Search for the cell housing the specified text and yield its (X, Y) center coordinate. 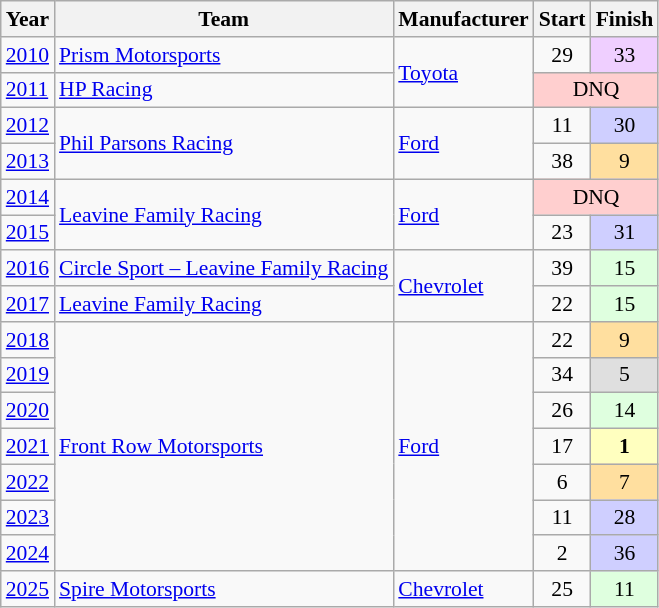
Prism Motorsports (224, 55)
Start (562, 19)
2024 (28, 554)
1 (625, 447)
Front Row Motorsports (224, 446)
2025 (28, 589)
2014 (28, 197)
2023 (28, 518)
34 (562, 375)
2021 (28, 447)
Toyota (463, 72)
29 (562, 55)
2018 (28, 340)
Year (28, 19)
17 (562, 447)
Circle Sport – Leavine Family Racing (224, 269)
Manufacturer (463, 19)
28 (625, 518)
23 (562, 233)
26 (562, 411)
33 (625, 55)
Team (224, 19)
Spire Motorsports (224, 589)
2015 (28, 233)
31 (625, 233)
2019 (28, 375)
Finish (625, 19)
Phil Parsons Racing (224, 144)
2017 (28, 304)
2022 (28, 482)
7 (625, 482)
38 (562, 162)
5 (625, 375)
14 (625, 411)
25 (562, 589)
2010 (28, 55)
2011 (28, 90)
2020 (28, 411)
2012 (28, 126)
2 (562, 554)
36 (625, 554)
30 (625, 126)
2016 (28, 269)
6 (562, 482)
39 (562, 269)
HP Racing (224, 90)
2013 (28, 162)
